Pinpoint the cell where the given text exists, returning its [x, y] midpoint coordinate. 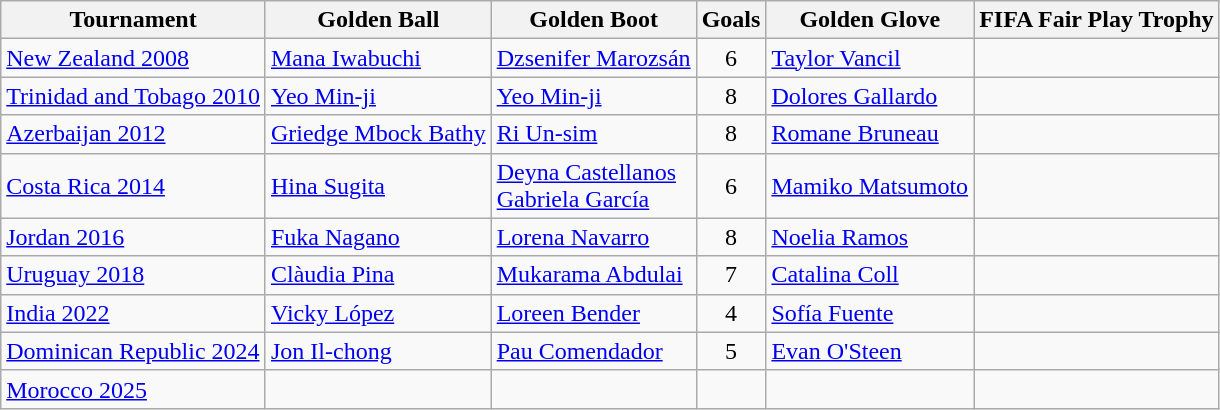
New Zealand 2008 [134, 58]
Azerbaijan 2012 [134, 134]
7 [731, 275]
Morocco 2025 [134, 389]
Uruguay 2018 [134, 275]
Romane Bruneau [870, 134]
Golden Boot [594, 20]
Evan O'Steen [870, 351]
Jon Il-chong [378, 351]
Hina Sugita [378, 186]
Tournament [134, 20]
5 [731, 351]
Vicky López [378, 313]
Taylor Vancil [870, 58]
India 2022 [134, 313]
Dzsenifer Marozsán [594, 58]
Mukarama Abdulai [594, 275]
Fuka Nagano [378, 237]
Dominican Republic 2024 [134, 351]
Griedge Mbock Bathy [378, 134]
Lorena Navarro [594, 237]
4 [731, 313]
Catalina Coll [870, 275]
Sofía Fuente [870, 313]
Loreen Bender [594, 313]
Golden Ball [378, 20]
Jordan 2016 [134, 237]
Mamiko Matsumoto [870, 186]
Clàudia Pina [378, 275]
Pau Comendador [594, 351]
Deyna Castellanos Gabriela García [594, 186]
Costa Rica 2014 [134, 186]
FIFA Fair Play Trophy [1097, 20]
Dolores Gallardo [870, 96]
Golden Glove [870, 20]
Trinidad and Tobago 2010 [134, 96]
Noelia Ramos [870, 237]
Goals [731, 20]
Mana Iwabuchi [378, 58]
Ri Un-sim [594, 134]
